Output the [x, y] coordinate of the center of the cell containing the given text.  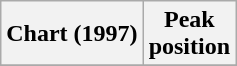
Chart (1997) [72, 34]
Peakposition [189, 34]
